Pinpoint the cell where the given text exists, returning its (x, y) midpoint coordinate. 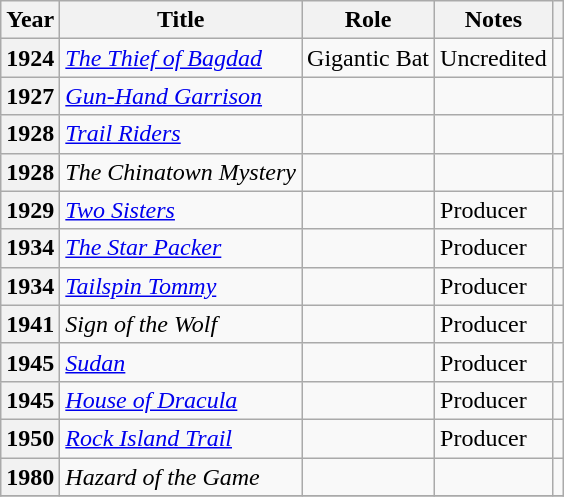
The Chinatown Mystery (181, 172)
1924 (30, 58)
The Star Packer (181, 248)
1950 (30, 438)
Uncredited (494, 58)
Trail Riders (181, 134)
1980 (30, 477)
Two Sisters (181, 210)
Sudan (181, 362)
Gigantic Bat (368, 58)
Tailspin Tommy (181, 286)
Role (368, 20)
Hazard of the Game (181, 477)
House of Dracula (181, 400)
Title (181, 20)
The Thief of Bagdad (181, 58)
Rock Island Trail (181, 438)
Year (30, 20)
Sign of the Wolf (181, 324)
Gun-Hand Garrison (181, 96)
1929 (30, 210)
1927 (30, 96)
Notes (494, 20)
1941 (30, 324)
